Extract the (X, Y) coordinate from the center of the cell holding the provided text.  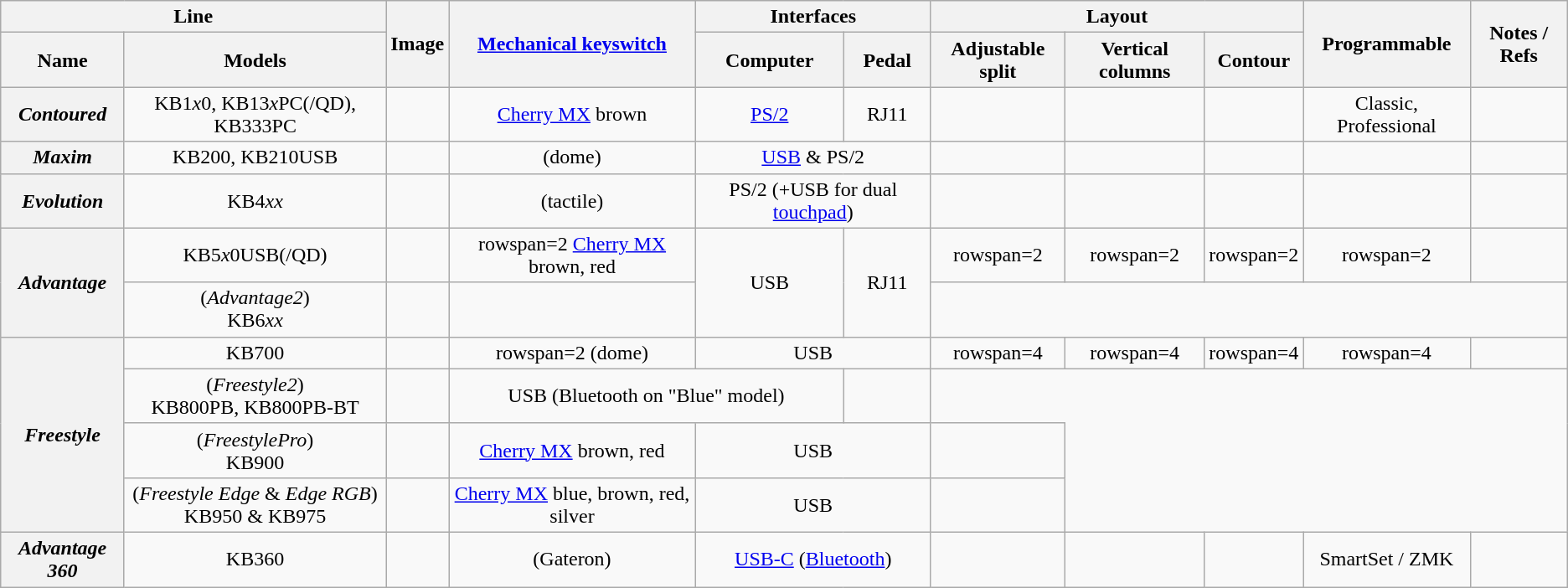
SmartSet / ZMK (1387, 560)
KB700 (255, 353)
Line (193, 17)
(Freestyle Edge & Edge RGB)KB950 & KB975 (255, 504)
PS/2 (+USB for dual touchpad) (812, 201)
KB5x0USB(/QD) (255, 255)
Cherry MX brown, red (573, 451)
Pedal (887, 60)
PS/2 (769, 114)
(Freestyle2)KB800PB, KB800PB-BT (255, 395)
Cherry MX brown (573, 114)
Contour (1254, 60)
rowspan=2 (dome) (573, 353)
Cherry MX blue, brown, red, silver (573, 504)
Programmable (1387, 44)
Advantage (63, 282)
USB (Bluetooth on "Blue" model) (647, 395)
(Gateron) (573, 560)
rowspan=2 Cherry MX brown, red (573, 255)
KB200, KB210USB (255, 157)
Interfaces (812, 17)
(FreestylePro)KB900 (255, 451)
Freestyle (63, 434)
Computer (769, 60)
Advantage 360 (63, 560)
Notes / Refs (1519, 44)
(dome) (573, 157)
(tactile) (573, 201)
Evolution (63, 201)
KB1x0, KB13xPC(/QD), KB333PC (255, 114)
Layout (1117, 17)
Mechanical keyswitch (573, 44)
Classic, Professional (1387, 114)
Name (63, 60)
Adjustable split (998, 60)
(Advantage2)KB6xx (255, 310)
USB-C (Bluetooth) (812, 560)
KB360 (255, 560)
Contoured (63, 114)
KB4xx (255, 201)
Maxim (63, 157)
Image (417, 44)
USB & PS/2 (812, 157)
Vertical columns (1135, 60)
Models (255, 60)
